Capture the cell that displays the provided text and extract its (X, Y) central coordinate. 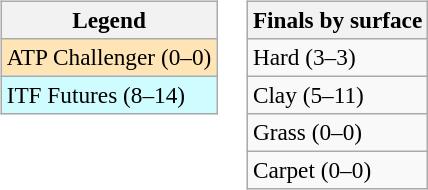
Hard (3–3) (337, 57)
Legend (108, 20)
Finals by surface (337, 20)
ATP Challenger (0–0) (108, 57)
Clay (5–11) (337, 95)
ITF Futures (8–14) (108, 95)
Grass (0–0) (337, 133)
Carpet (0–0) (337, 171)
